Provide the (X, Y) coordinate of the cell's center where the given text is located.  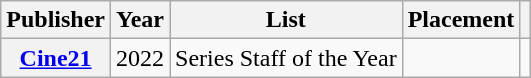
2022 (140, 58)
Publisher (56, 20)
Year (140, 20)
Cine21 (56, 58)
Series Staff of the Year (286, 58)
List (286, 20)
Placement (461, 20)
